Extract the (X, Y) coordinate from the center of the cell holding the provided text.  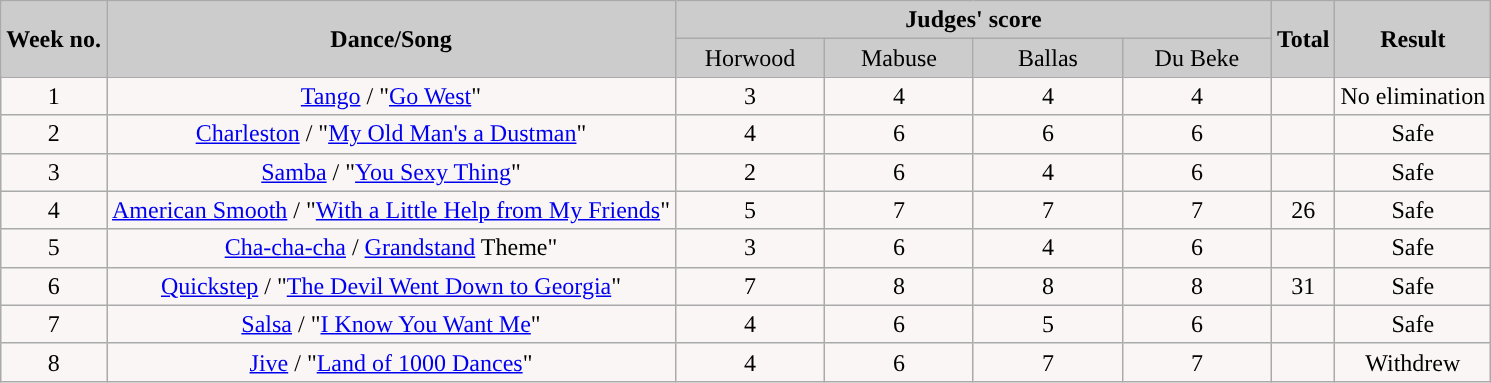
26 (1303, 210)
Week no. (54, 39)
Dance/Song (390, 39)
1 (54, 96)
No elimination (1413, 96)
Samba / "You Sexy Thing" (390, 172)
Mabuse (898, 58)
Total (1303, 39)
Du Beke (1196, 58)
Quickstep / "The Devil Went Down to Georgia" (390, 286)
Cha-cha-cha / Grandstand Theme" (390, 248)
Result (1413, 39)
Jive / "Land of 1000 Dances" (390, 362)
31 (1303, 286)
Ballas (1048, 58)
American Smooth / "With a Little Help from My Friends" (390, 210)
Judges' score (973, 20)
Salsa / "I Know You Want Me" (390, 324)
Charleston / "My Old Man's a Dustman" (390, 134)
Horwood (750, 58)
Withdrew (1413, 362)
Tango / "Go West" (390, 96)
